Determine the [x, y] coordinate at the center of the cell enclosing the given text.  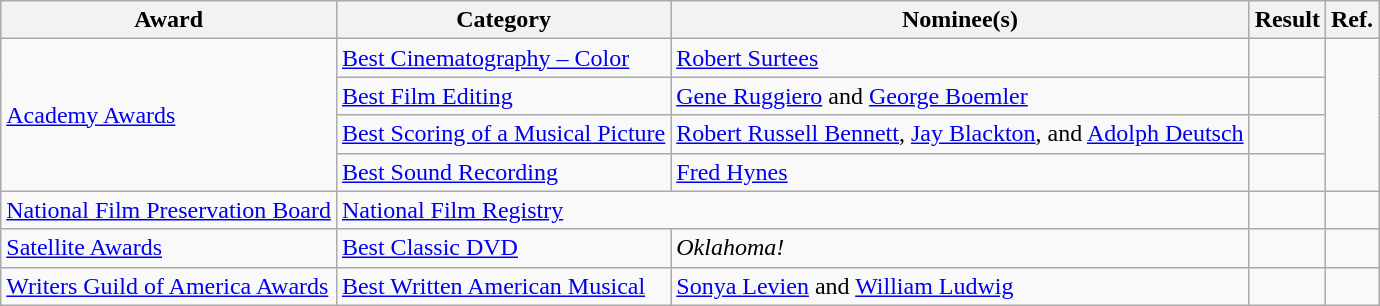
Satellite Awards [169, 248]
National Film Registry [792, 210]
Robert Russell Bennett, Jay Blackton, and Adolph Deutsch [960, 134]
Gene Ruggiero and George Boemler [960, 96]
Fred Hynes [960, 172]
Writers Guild of America Awards [169, 286]
National Film Preservation Board [169, 210]
Best Sound Recording [503, 172]
Sonya Levien and William Ludwig [960, 286]
Category [503, 20]
Best Scoring of a Musical Picture [503, 134]
Best Classic DVD [503, 248]
Academy Awards [169, 115]
Robert Surtees [960, 58]
Ref. [1352, 20]
Best Written American Musical [503, 286]
Nominee(s) [960, 20]
Best Film Editing [503, 96]
Award [169, 20]
Result [1287, 20]
Oklahoma! [960, 248]
Best Cinematography – Color [503, 58]
